Find where the given text appears and provide that cell's center as (X, Y) coordinate. 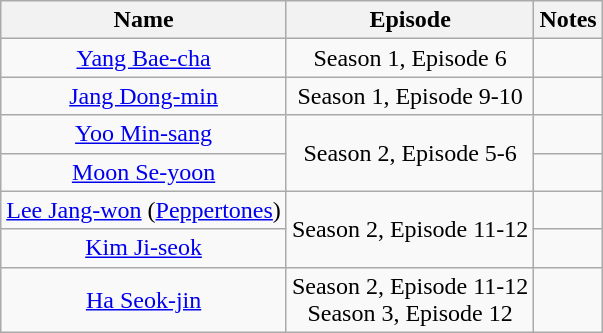
Name (144, 20)
Season 2, Episode 11-12 (410, 229)
Season 1, Episode 6 (410, 58)
Season 2, Episode 11-12Season 3, Episode 12 (410, 300)
Episode (410, 20)
Season 1, Episode 9-10 (410, 96)
Yoo Min-sang (144, 134)
Yang Bae-cha (144, 58)
Lee Jang-won (Peppertones) (144, 210)
Ha Seok-jin (144, 300)
Kim Ji-seok (144, 248)
Notes (568, 20)
Moon Se-yoon (144, 172)
Jang Dong-min (144, 96)
Season 2, Episode 5-6 (410, 153)
